Identify which cell holds the provided text, then report its [x, y] central coordinate. 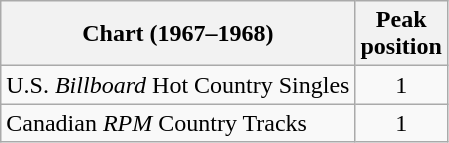
Canadian RPM Country Tracks [178, 123]
U.S. Billboard Hot Country Singles [178, 85]
Chart (1967–1968) [178, 34]
Peakposition [401, 34]
